Provide the (X, Y) coordinate of the cell's center where the given text is located.  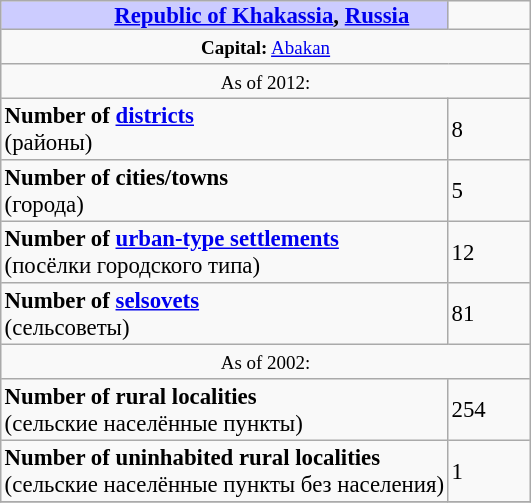
Number of urban-type settlements(посёлки городского типа) (224, 252)
As of 2002: (266, 361)
Number of districts(районы) (224, 129)
Number of cities/towns(города) (224, 191)
1 (489, 471)
5 (489, 191)
81 (489, 314)
Number of selsovets(сельсоветы) (224, 314)
Number of uninhabited rural localities(сельские населённые пункты без населения) (224, 471)
254 (489, 410)
8 (489, 129)
Republic of Khakassia, Russia (224, 15)
12 (489, 252)
Number of rural localities(сельские населённые пункты) (224, 410)
Capital: Abakan (266, 46)
As of 2012: (266, 81)
